Return (x, y) of the center of cell containing provided text 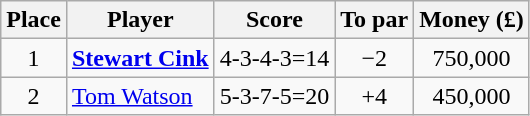
Player (140, 20)
5-3-7-5=20 (274, 96)
1 (34, 58)
+4 (374, 96)
2 (34, 96)
Tom Watson (140, 96)
To par (374, 20)
450,000 (472, 96)
750,000 (472, 58)
−2 (374, 58)
4-3-4-3=14 (274, 58)
Stewart Cink (140, 58)
Place (34, 20)
Score (274, 20)
Money (£) (472, 20)
